Extract the (X, Y) coordinate from the center of the cell holding the provided text.  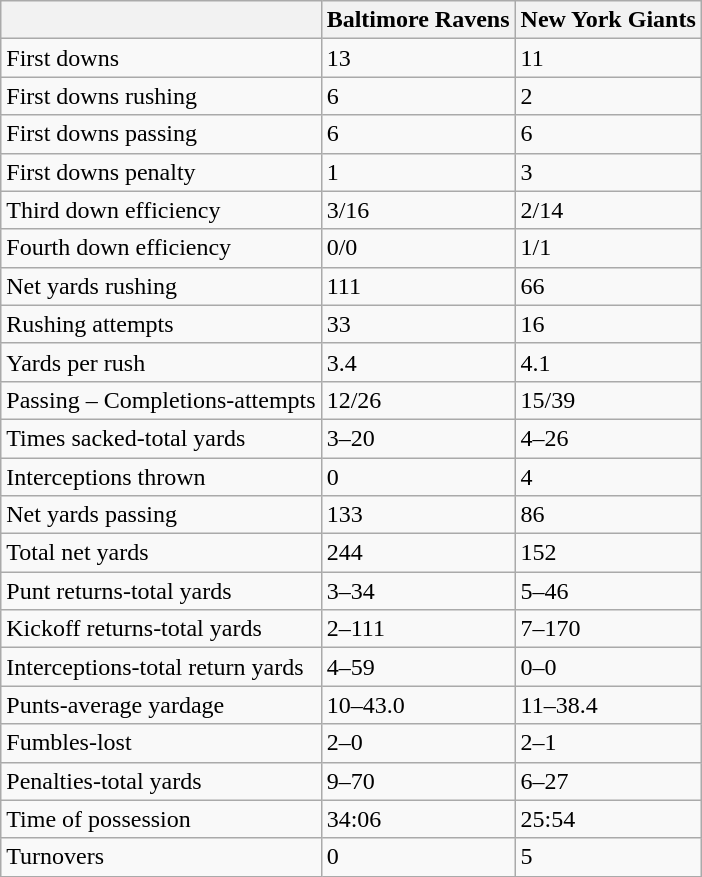
3–20 (418, 438)
Kickoff returns-total yards (161, 629)
Interceptions thrown (161, 477)
2/14 (608, 210)
3.4 (418, 362)
Fourth down efficiency (161, 248)
Rushing attempts (161, 324)
Total net yards (161, 553)
Penalties-total yards (161, 781)
3–34 (418, 591)
0/0 (418, 248)
4 (608, 477)
4–26 (608, 438)
Punt returns-total yards (161, 591)
Turnovers (161, 857)
4.1 (608, 362)
3 (608, 172)
16 (608, 324)
Time of possession (161, 819)
Net yards rushing (161, 286)
Baltimore Ravens (418, 20)
15/39 (608, 400)
Punts-average yardage (161, 705)
244 (418, 553)
86 (608, 515)
3/16 (418, 210)
2 (608, 96)
34:06 (418, 819)
Passing – Completions-attempts (161, 400)
2–111 (418, 629)
7–170 (608, 629)
First downs (161, 58)
Yards per rush (161, 362)
0–0 (608, 667)
6–27 (608, 781)
9–70 (418, 781)
Net yards passing (161, 515)
5 (608, 857)
First downs passing (161, 134)
11 (608, 58)
25:54 (608, 819)
5–46 (608, 591)
33 (418, 324)
13 (418, 58)
New York Giants (608, 20)
1 (418, 172)
Third down efficiency (161, 210)
12/26 (418, 400)
111 (418, 286)
2–1 (608, 743)
11–38.4 (608, 705)
133 (418, 515)
First downs rushing (161, 96)
First downs penalty (161, 172)
2–0 (418, 743)
1/1 (608, 248)
4–59 (418, 667)
10–43.0 (418, 705)
66 (608, 286)
152 (608, 553)
Interceptions-total return yards (161, 667)
Times sacked-total yards (161, 438)
Fumbles-lost (161, 743)
